For the text-containing cell, return its midpoint in [x, y] coordinate format. 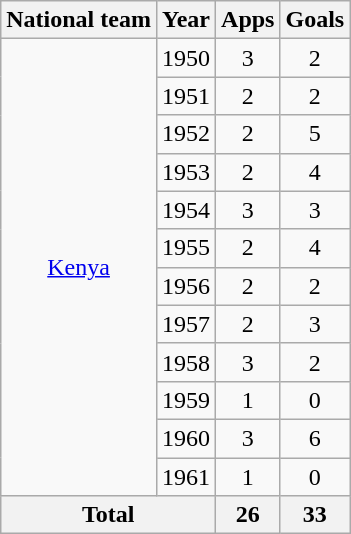
Goals [315, 20]
Apps [248, 20]
5 [315, 134]
1958 [186, 362]
Kenya [79, 268]
1955 [186, 248]
National team [79, 20]
1950 [186, 58]
1956 [186, 286]
1959 [186, 400]
1957 [186, 324]
33 [315, 515]
1952 [186, 134]
Year [186, 20]
1961 [186, 477]
26 [248, 515]
1954 [186, 210]
Total [108, 515]
6 [315, 438]
1953 [186, 172]
1951 [186, 96]
1960 [186, 438]
